Determine the (x, y) coordinate at the center of the cell enclosing the given text.  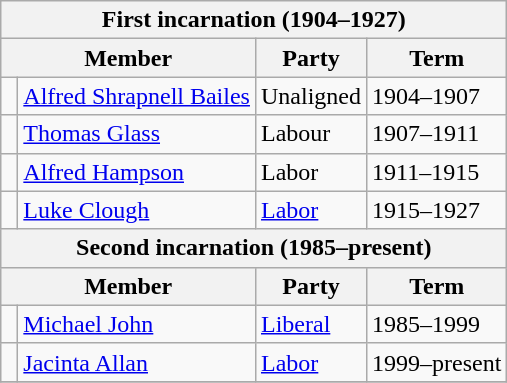
Thomas Glass (137, 134)
Michael John (137, 324)
Second incarnation (1985–present) (254, 248)
1985–1999 (437, 324)
1904–1907 (437, 96)
Labour (310, 134)
Alfred Shrapnell Bailes (137, 96)
1999–present (437, 362)
1907–1911 (437, 134)
1915–1927 (437, 210)
Jacinta Allan (137, 362)
Unaligned (310, 96)
1911–1915 (437, 172)
Alfred Hampson (137, 172)
Liberal (310, 324)
First incarnation (1904–1927) (254, 20)
Luke Clough (137, 210)
